Return the (X, Y) coordinate for the center point of the cell that contains the specified text.  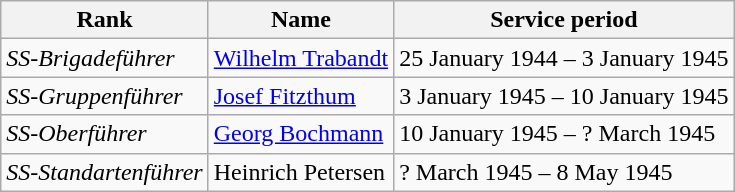
SS-Standartenführer (104, 172)
25 January 1944 – 3 January 1945 (564, 58)
Georg Bochmann (300, 134)
? March 1945 – 8 May 1945 (564, 172)
Wilhelm Trabandt (300, 58)
SS-Oberführer (104, 134)
SS-Brigadeführer (104, 58)
Rank (104, 20)
Name (300, 20)
Service period (564, 20)
Heinrich Petersen (300, 172)
Josef Fitzthum (300, 96)
3 January 1945 – 10 January 1945 (564, 96)
10 January 1945 – ? March 1945 (564, 134)
SS-Gruppenführer (104, 96)
